Search for the cell housing the specified text and yield its (x, y) center coordinate. 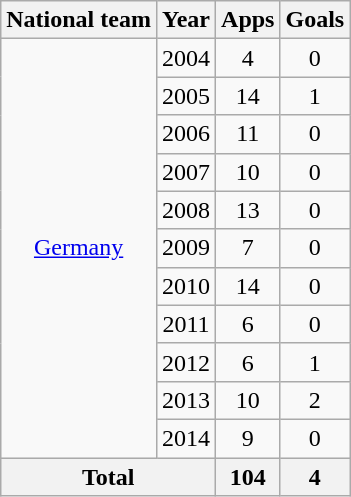
11 (248, 134)
2012 (186, 362)
Goals (315, 20)
104 (248, 477)
2010 (186, 286)
Germany (79, 248)
2007 (186, 172)
Year (186, 20)
2011 (186, 324)
Total (108, 477)
Apps (248, 20)
7 (248, 248)
9 (248, 438)
2 (315, 400)
13 (248, 210)
2006 (186, 134)
National team (79, 20)
2013 (186, 400)
2009 (186, 248)
2005 (186, 96)
2008 (186, 210)
2004 (186, 58)
2014 (186, 438)
